Capture the cell that displays the provided text and extract its (X, Y) central coordinate. 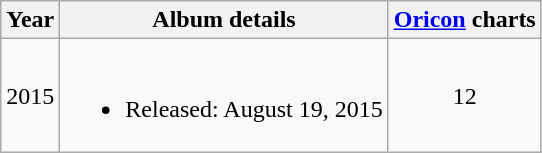
Album details (224, 20)
12 (464, 96)
Oricon charts (464, 20)
Released: August 19, 2015 (224, 96)
2015 (30, 96)
Year (30, 20)
